Pinpoint the cell where the given text exists, returning its (X, Y) midpoint coordinate. 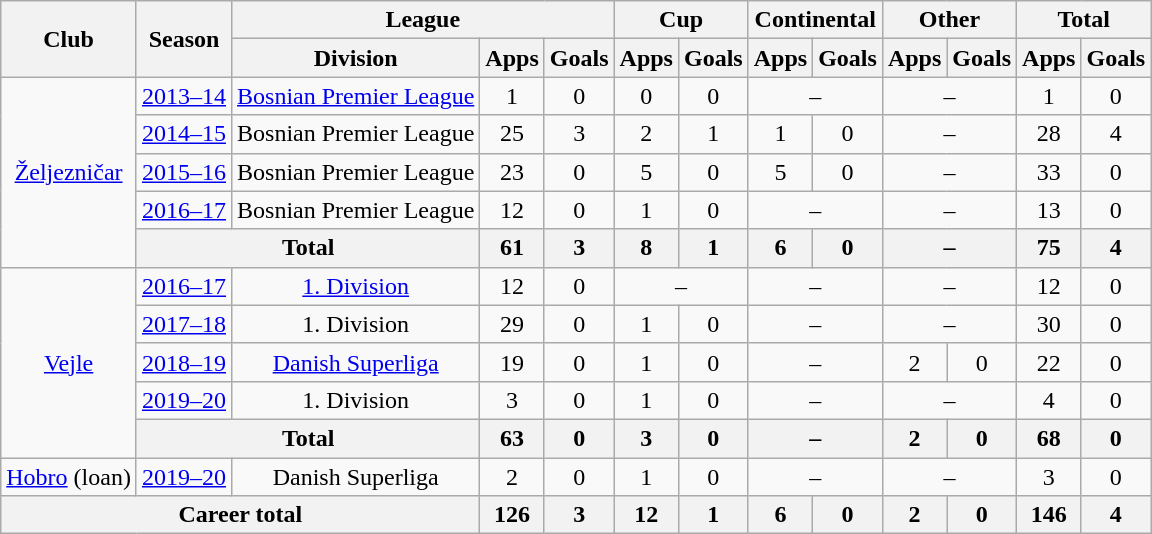
8 (646, 248)
League (423, 20)
Željezničar (69, 172)
Other (949, 20)
2013–14 (184, 96)
19 (512, 362)
33 (1049, 172)
Career total (240, 515)
75 (1049, 248)
2017–18 (184, 324)
29 (512, 324)
63 (512, 438)
146 (1049, 515)
Vejle (69, 362)
Cup (681, 20)
Hobro (loan) (69, 477)
2018–19 (184, 362)
13 (1049, 210)
22 (1049, 362)
30 (1049, 324)
28 (1049, 134)
126 (512, 515)
Division (356, 58)
Club (69, 39)
Season (184, 39)
61 (512, 248)
2015–16 (184, 172)
68 (1049, 438)
2014–15 (184, 134)
23 (512, 172)
25 (512, 134)
Continental (815, 20)
